For the text-containing cell, return its midpoint in [x, y] coordinate format. 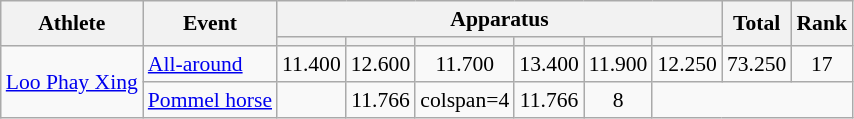
8 [618, 100]
Apparatus [500, 19]
Pommel horse [210, 100]
73.250 [756, 64]
11.400 [312, 64]
Rank [822, 24]
Loo Phay Xing [72, 82]
12.600 [380, 64]
Athlete [72, 24]
All-around [210, 64]
13.400 [548, 64]
Event [210, 24]
11.900 [618, 64]
Total [756, 24]
17 [822, 64]
11.700 [464, 64]
colspan=4 [464, 100]
12.250 [686, 64]
